Detect which cell encompasses the target text, then output its (x, y) center coordinate. 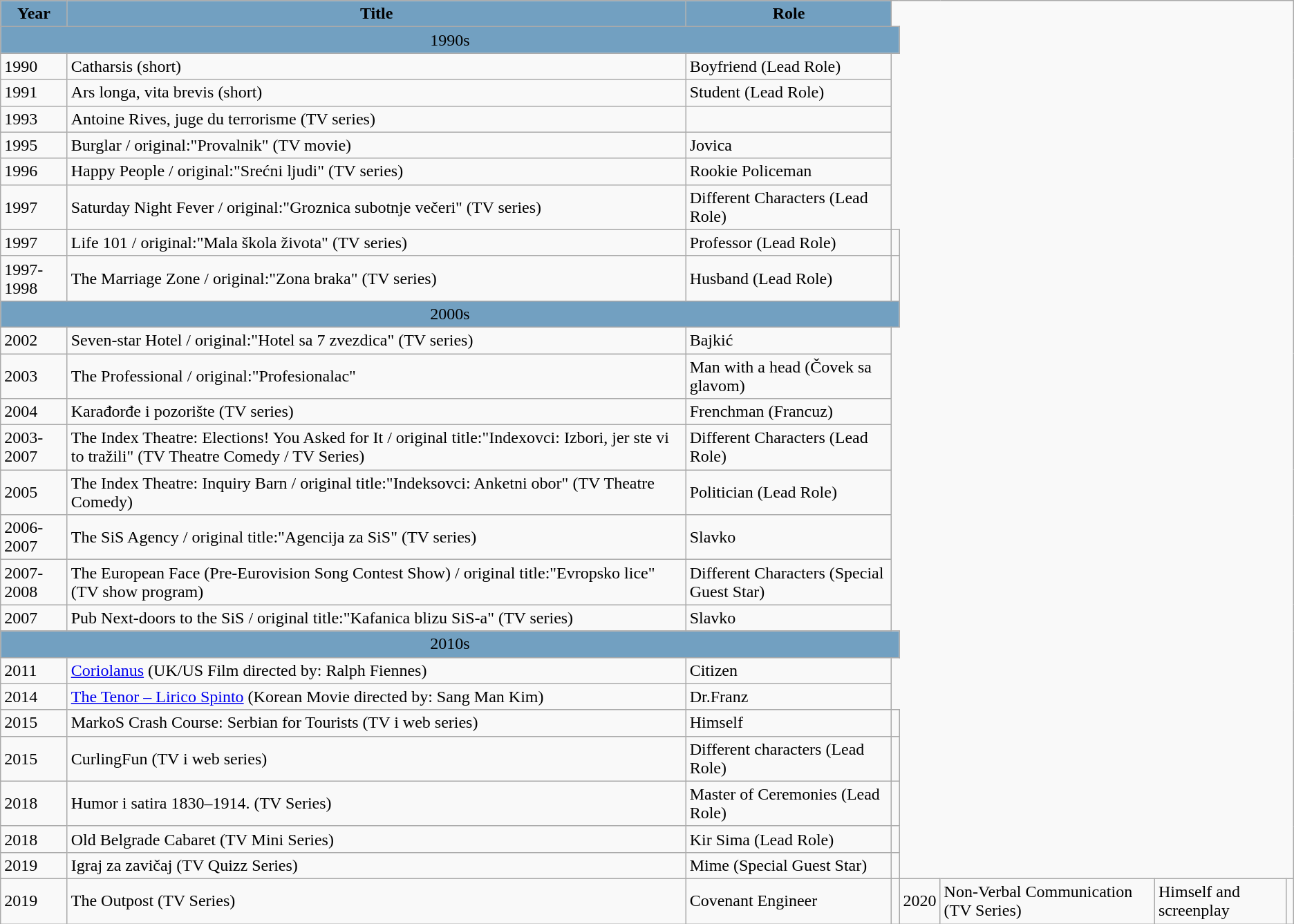
2011 (34, 670)
Rookie Policeman (789, 171)
Happy People / original:"Srećni ljudi" (TV series) (376, 171)
2003-2007 (34, 448)
Catharsis (short) (376, 66)
Master of Ceremonies (Lead Role) (789, 803)
Covenant Engineer (789, 901)
Year (34, 14)
Title (376, 14)
1996 (34, 171)
2004 (34, 412)
Non-Verbal Communication (TV Series) (1047, 901)
Mime (Special Guest Star) (789, 865)
Dr.Franz (789, 697)
Different characters (Lead Role) (789, 759)
1990s (450, 40)
Frenchman (Francuz) (789, 412)
1991 (34, 93)
Man with a head (Čovek sa glavom) (789, 376)
Jovica (789, 145)
2020 (919, 901)
Politician (Lead Role) (789, 492)
Husband (Lead Role) (789, 278)
Boyfriend (Lead Role) (789, 66)
Life 101 / original:"Mala škola života" (TV series) (376, 243)
Himself (789, 723)
Role (789, 14)
Himself and screenplay (1220, 901)
Bajkić (789, 340)
2000s (450, 314)
1993 (34, 119)
Antoine Rives, juge du terrorisme (TV series) (376, 119)
Old Belgrade Cabaret (TV Mini Series) (376, 839)
2006-2007 (34, 538)
1997-1998 (34, 278)
Seven-star Hotel / original:"Hotel sa 7 zvezdica" (TV series) (376, 340)
Citizen (789, 670)
The Outpost (TV Series) (376, 901)
2014 (34, 697)
The European Face (Pre-Eurovision Song Contest Show) / original title:"Evropsko lice" (TV show program) (376, 582)
2007 (34, 618)
2003 (34, 376)
The Index Theatre: Elections! You Asked for It / original title:"Indexovci: Izbori, jer ste vi to tražili" (TV Theatre Comedy / TV Series) (376, 448)
MarkoS Crash Course: Serbian for Tourists (TV i web series) (376, 723)
2002 (34, 340)
Ars longa, vita brevis (short) (376, 93)
The Index Theatre: Inquiry Barn / original title:"Indeksovci: Anketni obor" (TV Theatre Comedy) (376, 492)
Saturday Night Fever / original:"Groznica subotnje večeri" (TV series) (376, 207)
Pub Next-doors to the SiS / original title:"Kafanica blizu SiS-a" (TV series) (376, 618)
2005 (34, 492)
The Professional / original:"Profesionalac" (376, 376)
Different Characters (Special Guest Star) (789, 582)
Kir Sima (Lead Role) (789, 839)
CurlingFun (TV i web series) (376, 759)
The Marriage Zone / original:"Zona braka" (TV series) (376, 278)
Igraj za zavičaj (TV Quizz Series) (376, 865)
Karađorđe i pozorište (TV series) (376, 412)
The SiS Agency / original title:"Agencija za SiS" (TV series) (376, 538)
2007-2008 (34, 582)
1990 (34, 66)
1995 (34, 145)
Humor i satira 1830–1914. (TV Series) (376, 803)
Student (Lead Role) (789, 93)
Burglar / original:"Provalnik" (TV movie) (376, 145)
The Tenor – Lirico Spinto (Korean Movie directed by: Sang Man Kim) (376, 697)
Coriolanus (UK/US Film directed by: Ralph Fiennes) (376, 670)
2010s (450, 644)
Professor (Lead Role) (789, 243)
